Identify which cell holds the provided text, then report its [x, y] central coordinate. 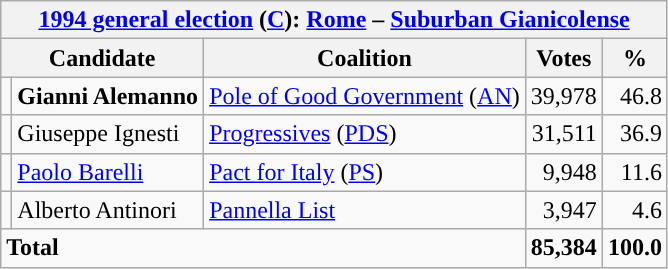
Pannella List [365, 210]
11.6 [634, 172]
85,384 [564, 248]
Giuseppe Ignesti [108, 134]
3,947 [564, 210]
Alberto Antinori [108, 210]
36.9 [634, 134]
Gianni Alemanno [108, 96]
Votes [564, 58]
Coalition [365, 58]
Total [264, 248]
Candidate [102, 58]
9,948 [564, 172]
1994 general election (C): Rome – Suburban Gianicolense [334, 20]
31,511 [564, 134]
Pact for Italy (PS) [365, 172]
Progressives (PDS) [365, 134]
46.8 [634, 96]
100.0 [634, 248]
39,978 [564, 96]
Paolo Barelli [108, 172]
Pole of Good Government (AN) [365, 96]
4.6 [634, 210]
% [634, 58]
